For the text-containing cell, return its midpoint in [x, y] coordinate format. 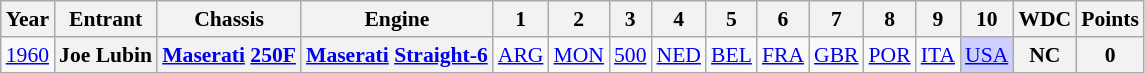
5 [732, 19]
Engine [397, 19]
6 [783, 19]
NC [1044, 55]
2 [578, 19]
7 [836, 19]
ITA [938, 55]
Maserati 250F [229, 55]
Year [28, 19]
9 [938, 19]
1 [521, 19]
Points [1110, 19]
Entrant [106, 19]
POR [890, 55]
GBR [836, 55]
500 [630, 55]
Chassis [229, 19]
4 [679, 19]
3 [630, 19]
NED [679, 55]
MON [578, 55]
8 [890, 19]
0 [1110, 55]
Joe Lubin [106, 55]
1960 [28, 55]
USA [986, 55]
BEL [732, 55]
ARG [521, 55]
FRA [783, 55]
Maserati Straight-6 [397, 55]
WDC [1044, 19]
10 [986, 19]
